Find where the given text appears and provide that cell's center as (X, Y) coordinate. 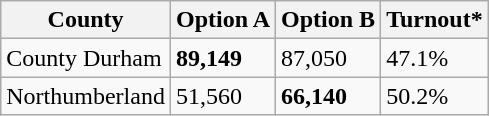
County (86, 20)
Turnout* (435, 20)
47.1% (435, 58)
89,149 (222, 58)
66,140 (328, 96)
87,050 (328, 58)
50.2% (435, 96)
Northumberland (86, 96)
County Durham (86, 58)
Option A (222, 20)
51,560 (222, 96)
Option B (328, 20)
